Detect which cell encompasses the target text, then output its (X, Y) center coordinate. 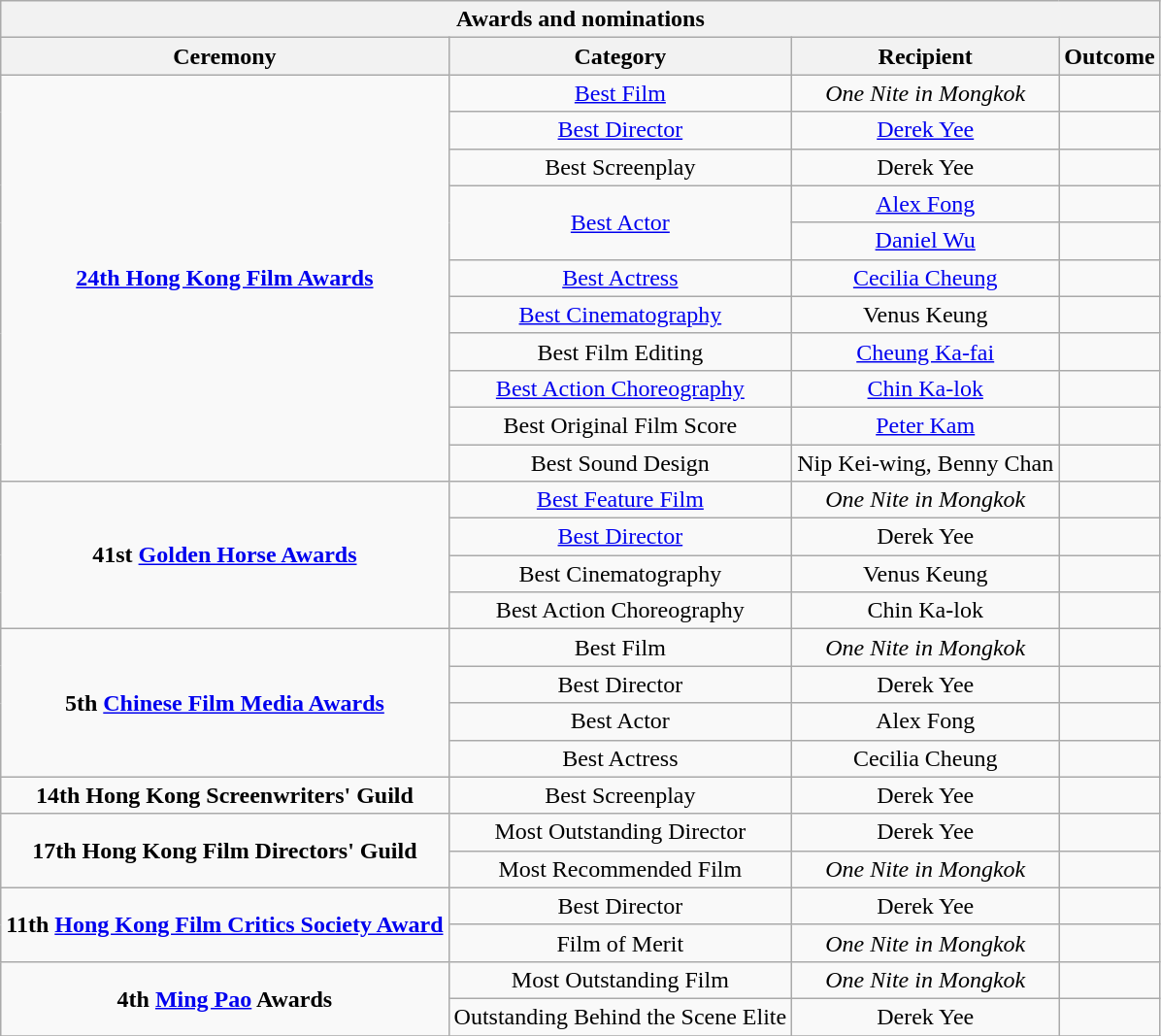
Cheung Ka-fai (926, 351)
Most Outstanding Film (620, 980)
24th Hong Kong Film Awards (225, 278)
Best Sound Design (620, 463)
Film of Merit (620, 943)
Most Recommended Film (620, 869)
Best Feature Film (620, 500)
Peter Kam (926, 425)
41st Golden Horse Awards (225, 555)
Daniel Wu (926, 241)
Outcome (1110, 56)
4th Ming Pao Awards (225, 998)
17th Hong Kong Film Directors' Guild (225, 851)
Outstanding Behind the Scene Elite (620, 1017)
Awards and nominations (580, 19)
Best Original Film Score (620, 425)
11th Hong Kong Film Critics Society Award (225, 924)
Recipient (926, 56)
5th Chinese Film Media Awards (225, 703)
Best Film Editing (620, 351)
Category (620, 56)
Ceremony (225, 56)
Nip Kei-wing, Benny Chan (926, 463)
Most Outstanding Director (620, 832)
14th Hong Kong Screenwriters' Guild (225, 795)
